Capture the cell that displays the provided text and extract its (x, y) central coordinate. 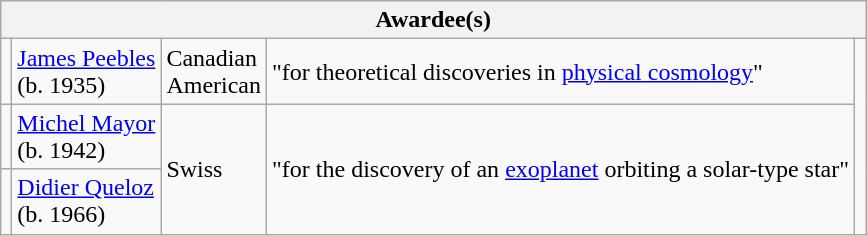
Swiss (214, 169)
Didier Queloz(b. 1966) (86, 202)
Awardee(s) (434, 20)
"for theoretical discoveries in physical cosmology" (561, 72)
James Peebles(b. 1935) (86, 72)
"for the discovery of an exoplanet orbiting a solar-type star" (561, 169)
Canadian American (214, 72)
Michel Mayor(b. 1942) (86, 136)
